For the text-containing cell, return its midpoint in (X, Y) coordinate format. 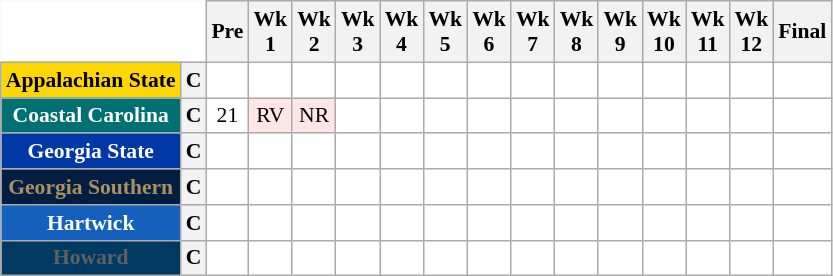
Appalachian State (91, 80)
Final (802, 32)
Wk8 (577, 32)
Coastal Carolina (91, 116)
NR (314, 116)
Wk5 (445, 32)
21 (227, 116)
Hartwick (91, 223)
Wk4 (402, 32)
Wk7 (533, 32)
Wk1 (270, 32)
Wk3 (358, 32)
Georgia Southern (91, 187)
Pre (227, 32)
RV (270, 116)
Wk11 (708, 32)
Wk10 (664, 32)
Georgia State (91, 152)
Wk9 (620, 32)
Wk6 (489, 32)
Wk2 (314, 32)
Wk12 (752, 32)
Howard (91, 258)
